Scan for the cell matching the given text and deliver its (X, Y) coordinate at center. 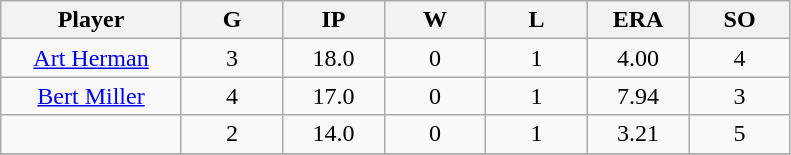
5 (740, 134)
SO (740, 20)
3.21 (638, 134)
7.94 (638, 96)
Bert Miller (91, 96)
W (435, 20)
G (232, 20)
Art Herman (91, 58)
Player (91, 20)
IP (334, 20)
4.00 (638, 58)
17.0 (334, 96)
ERA (638, 20)
2 (232, 134)
14.0 (334, 134)
L (537, 20)
18.0 (334, 58)
